From the cell containing the given text, extract its center point as (X, Y) coordinate. 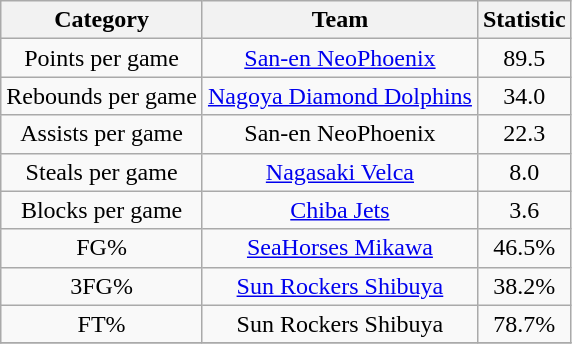
3.6 (524, 210)
Team (340, 20)
8.0 (524, 172)
Statistic (524, 20)
38.2% (524, 286)
Nagoya Diamond Dolphins (340, 96)
Nagasaki Velca (340, 172)
78.7% (524, 324)
89.5 (524, 58)
22.3 (524, 134)
FT% (102, 324)
FG% (102, 248)
SeaHorses Mikawa (340, 248)
Steals per game (102, 172)
Blocks per game (102, 210)
Chiba Jets (340, 210)
46.5% (524, 248)
Rebounds per game (102, 96)
Category (102, 20)
Assists per game (102, 134)
3FG% (102, 286)
34.0 (524, 96)
Points per game (102, 58)
